Return the (x, y) coordinate for the center point of the cell that contains the specified text.  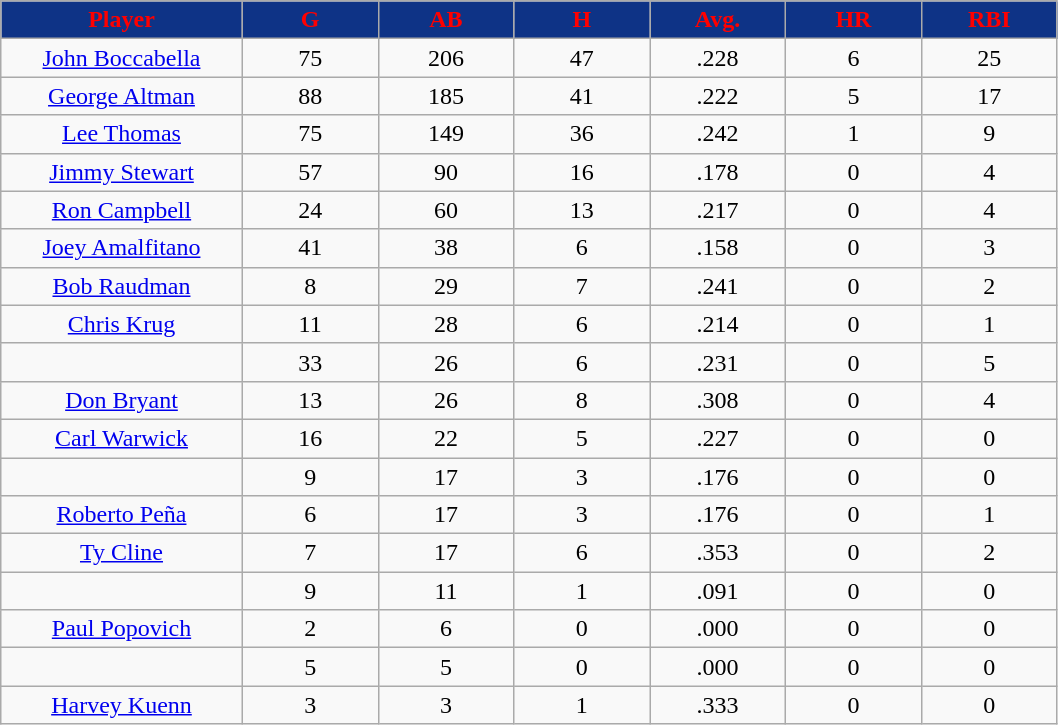
28 (446, 324)
.353 (718, 553)
G (310, 20)
.158 (718, 248)
.308 (718, 400)
Don Bryant (122, 400)
Joey Amalfitano (122, 248)
Chris Krug (122, 324)
Player (122, 20)
38 (446, 248)
206 (446, 58)
.214 (718, 324)
HR (854, 20)
90 (446, 172)
.228 (718, 58)
.333 (718, 705)
Lee Thomas (122, 134)
29 (446, 286)
.178 (718, 172)
.217 (718, 210)
.091 (718, 591)
John Boccabella (122, 58)
24 (310, 210)
Ron Campbell (122, 210)
RBI (989, 20)
.231 (718, 362)
.241 (718, 286)
George Altman (122, 96)
33 (310, 362)
36 (582, 134)
25 (989, 58)
47 (582, 58)
Paul Popovich (122, 629)
H (582, 20)
60 (446, 210)
.242 (718, 134)
Carl Warwick (122, 438)
185 (446, 96)
Roberto Peña (122, 515)
149 (446, 134)
Bob Raudman (122, 286)
Ty Cline (122, 553)
Jimmy Stewart (122, 172)
Harvey Kuenn (122, 705)
AB (446, 20)
57 (310, 172)
.222 (718, 96)
.227 (718, 438)
Avg. (718, 20)
88 (310, 96)
22 (446, 438)
